Detect which cell encompasses the target text, then output its (x, y) center coordinate. 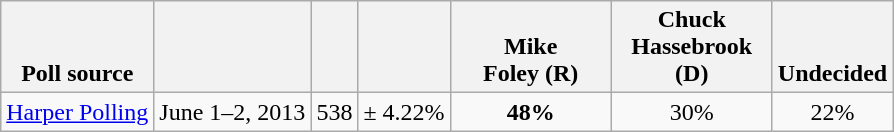
± 4.22% (404, 112)
MikeFoley (R) (530, 47)
Undecided (832, 47)
Harper Polling (78, 112)
June 1–2, 2013 (232, 112)
30% (692, 112)
22% (832, 112)
ChuckHassebrook (D) (692, 47)
48% (530, 112)
Poll source (78, 47)
538 (334, 112)
